From the cell containing the given text, extract its center point as [X, Y] coordinate. 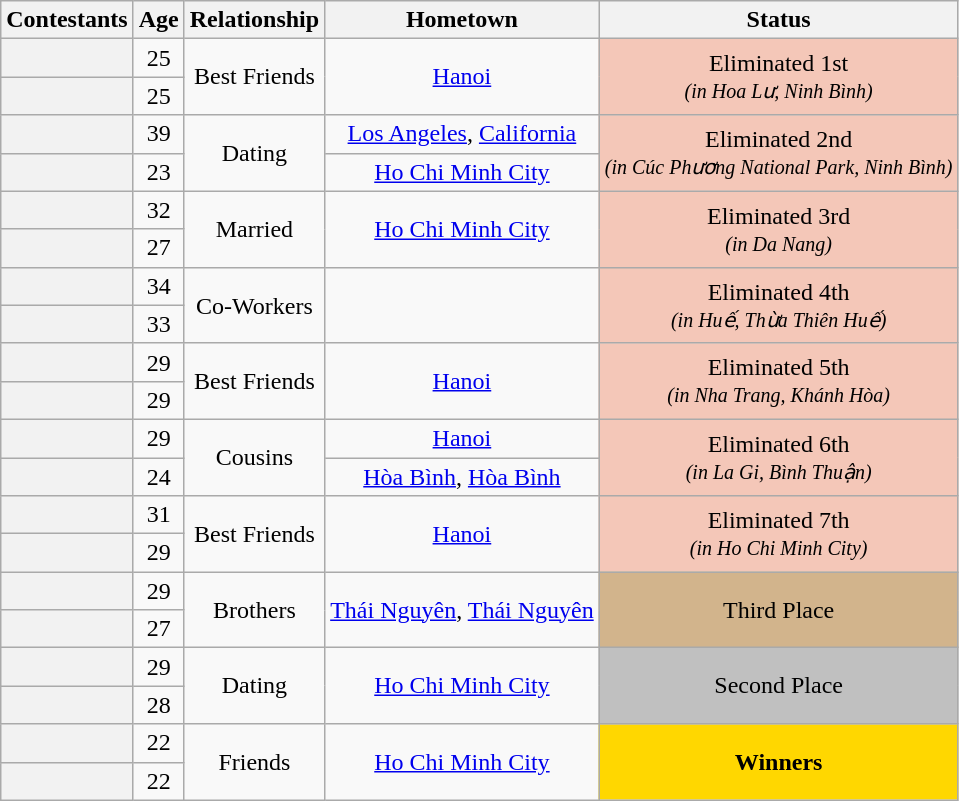
Hometown [462, 20]
Eliminated 2nd(in Cúc Phương National Park, Ninh Bình) [778, 153]
Eliminated 1st(in Hoa Lư, Ninh Bình) [778, 77]
Eliminated 5th(in Nha Trang, Khánh Hòa) [778, 381]
Cousins [254, 457]
Third Place [778, 610]
Eliminated 3rd(in Da Nang) [778, 229]
34 [158, 286]
Status [778, 20]
31 [158, 515]
Contestants [67, 20]
Hòa Bình, Hòa Bình [462, 477]
Relationship [254, 20]
33 [158, 324]
Eliminated 4th(in Huế, Thừa Thiên Huế) [778, 305]
23 [158, 172]
Co-Workers [254, 305]
Winners [778, 762]
Eliminated 6th(in La Gi, Bình Thuận) [778, 457]
Age [158, 20]
28 [158, 705]
Los Angeles, California [462, 134]
Thái Nguyên, Thái Nguyên [462, 610]
Married [254, 229]
32 [158, 210]
Second Place [778, 686]
Brothers [254, 610]
24 [158, 477]
39 [158, 134]
Eliminated 7th(in Ho Chi Minh City) [778, 534]
Friends [254, 762]
